Pinpoint the cell where the given text exists, returning its [X, Y] midpoint coordinate. 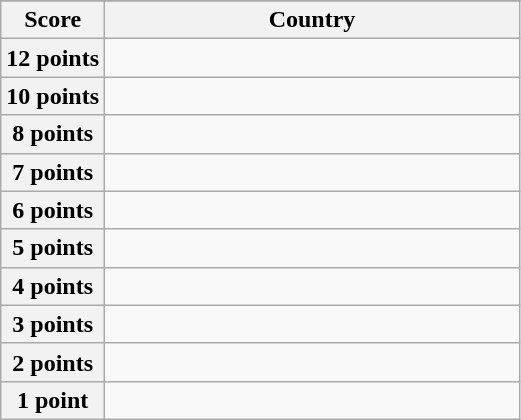
10 points [53, 96]
7 points [53, 172]
4 points [53, 286]
3 points [53, 324]
1 point [53, 400]
8 points [53, 134]
5 points [53, 248]
12 points [53, 58]
Score [53, 20]
Country [312, 20]
2 points [53, 362]
6 points [53, 210]
